Pinpoint the cell where the given text exists, returning its [X, Y] midpoint coordinate. 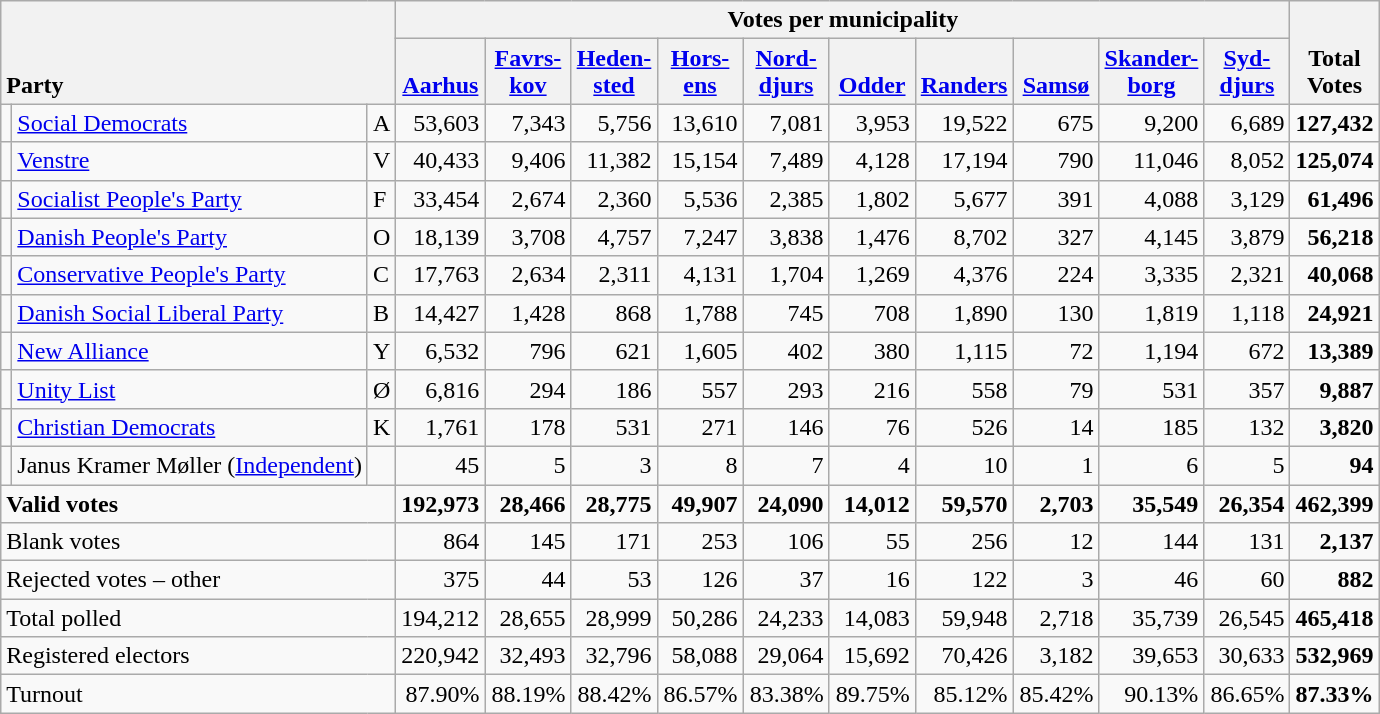
60 [1247, 580]
3,879 [1247, 237]
1,802 [872, 199]
2,385 [786, 199]
30,633 [1247, 656]
Christian Democrats [190, 427]
745 [786, 313]
Randers [964, 72]
17,194 [964, 161]
Hors- ens [700, 72]
146 [786, 427]
9,887 [1334, 389]
6 [1152, 465]
46 [1152, 580]
3,335 [1152, 275]
1,476 [872, 237]
2,311 [614, 275]
61,496 [1334, 199]
1,704 [786, 275]
294 [528, 389]
2,703 [1056, 503]
Heden- sted [614, 72]
6,816 [440, 389]
557 [700, 389]
Registered electors [198, 656]
Blank votes [198, 542]
1,118 [1247, 313]
4 [872, 465]
796 [528, 351]
59,948 [964, 618]
868 [614, 313]
178 [528, 427]
224 [1056, 275]
16 [872, 580]
11,046 [1152, 161]
86.57% [700, 694]
1 [1056, 465]
Nord- djurs [786, 72]
28,775 [614, 503]
357 [1247, 389]
86.65% [1247, 694]
Valid votes [198, 503]
Rejected votes – other [198, 580]
171 [614, 542]
4,088 [1152, 199]
15,692 [872, 656]
186 [614, 389]
2,137 [1334, 542]
402 [786, 351]
1,605 [700, 351]
9,200 [1152, 123]
256 [964, 542]
Danish People's Party [190, 237]
11,382 [614, 161]
2,360 [614, 199]
4,131 [700, 275]
Total Votes [1334, 52]
18,139 [440, 237]
558 [964, 389]
122 [964, 580]
94 [1334, 465]
Social Democrats [190, 123]
O [381, 237]
5,536 [700, 199]
Skander- borg [1152, 72]
7,247 [700, 237]
8,052 [1247, 161]
58,088 [700, 656]
8,702 [964, 237]
50,286 [700, 618]
87.33% [1334, 694]
465,418 [1334, 618]
3,953 [872, 123]
1,269 [872, 275]
130 [1056, 313]
6,689 [1247, 123]
672 [1247, 351]
14,083 [872, 618]
192,973 [440, 503]
28,655 [528, 618]
49,907 [700, 503]
10 [964, 465]
Samsø [1056, 72]
532,969 [1334, 656]
19,522 [964, 123]
Turnout [198, 694]
26,354 [1247, 503]
2,718 [1056, 618]
Favrs- kov [528, 72]
3,820 [1334, 427]
7,489 [786, 161]
790 [1056, 161]
35,739 [1152, 618]
A [381, 123]
864 [440, 542]
K [381, 427]
17,763 [440, 275]
380 [872, 351]
327 [1056, 237]
Syd- djurs [1247, 72]
375 [440, 580]
3,182 [1056, 656]
526 [964, 427]
3,708 [528, 237]
72 [1056, 351]
293 [786, 389]
26,545 [1247, 618]
7 [786, 465]
3,129 [1247, 199]
7,081 [786, 123]
Party [198, 52]
55 [872, 542]
253 [700, 542]
391 [1056, 199]
5,677 [964, 199]
126 [700, 580]
6,532 [440, 351]
29,064 [786, 656]
56,218 [1334, 237]
271 [700, 427]
87.90% [440, 694]
28,466 [528, 503]
Danish Social Liberal Party [190, 313]
1,788 [700, 313]
Janus Kramer Møller (Independent) [190, 465]
89.75% [872, 694]
3,838 [786, 237]
Unity List [190, 389]
145 [528, 542]
53 [614, 580]
132 [1247, 427]
24,921 [1334, 313]
216 [872, 389]
Socialist People's Party [190, 199]
88.42% [614, 694]
33,454 [440, 199]
53,603 [440, 123]
144 [1152, 542]
1,428 [528, 313]
32,796 [614, 656]
76 [872, 427]
44 [528, 580]
85.42% [1056, 694]
28,999 [614, 618]
V [381, 161]
2,321 [1247, 275]
1,194 [1152, 351]
85.12% [964, 694]
35,549 [1152, 503]
13,389 [1334, 351]
621 [614, 351]
708 [872, 313]
40,433 [440, 161]
1,819 [1152, 313]
59,570 [964, 503]
Y [381, 351]
4,145 [1152, 237]
1,761 [440, 427]
15,154 [700, 161]
Odder [872, 72]
83.38% [786, 694]
125,074 [1334, 161]
New Alliance [190, 351]
14 [1056, 427]
F [381, 199]
1,890 [964, 313]
13,610 [700, 123]
4,376 [964, 275]
1,115 [964, 351]
C [381, 275]
675 [1056, 123]
Conservative People's Party [190, 275]
7,343 [528, 123]
79 [1056, 389]
127,432 [1334, 123]
882 [1334, 580]
462,399 [1334, 503]
4,128 [872, 161]
106 [786, 542]
5,756 [614, 123]
45 [440, 465]
40,068 [1334, 275]
Venstre [190, 161]
88.19% [528, 694]
131 [1247, 542]
90.13% [1152, 694]
9,406 [528, 161]
2,674 [528, 199]
32,493 [528, 656]
37 [786, 580]
Aarhus [440, 72]
24,090 [786, 503]
Total polled [198, 618]
24,233 [786, 618]
Ø [381, 389]
14,427 [440, 313]
194,212 [440, 618]
39,653 [1152, 656]
B [381, 313]
185 [1152, 427]
220,942 [440, 656]
12 [1056, 542]
14,012 [872, 503]
8 [700, 465]
4,757 [614, 237]
Votes per municipality [843, 20]
70,426 [964, 656]
2,634 [528, 275]
